From the cell containing the given text, extract its center point as (x, y) coordinate. 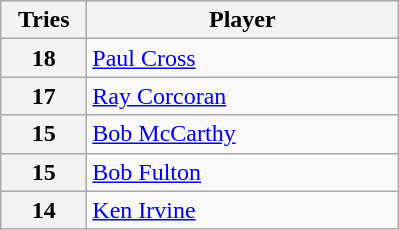
14 (44, 210)
Bob Fulton (242, 172)
17 (44, 96)
Tries (44, 20)
Ken Irvine (242, 210)
Paul Cross (242, 58)
Ray Corcoran (242, 96)
Player (242, 20)
18 (44, 58)
Bob McCarthy (242, 134)
